Pinpoint the cell where the given text exists, returning its [X, Y] midpoint coordinate. 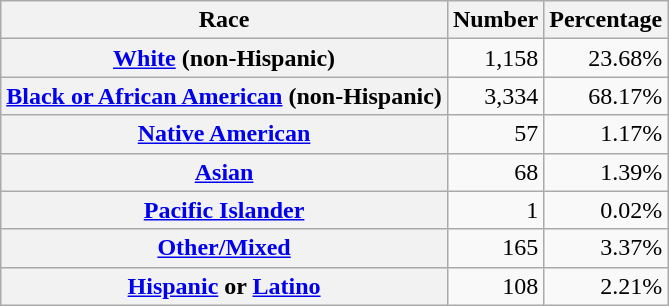
68.17% [606, 96]
Hispanic or Latino [224, 286]
1.17% [606, 134]
White (non-Hispanic) [224, 58]
108 [495, 286]
Percentage [606, 20]
Asian [224, 172]
2.21% [606, 286]
Black or African American (non-Hispanic) [224, 96]
1 [495, 210]
3,334 [495, 96]
57 [495, 134]
68 [495, 172]
0.02% [606, 210]
165 [495, 248]
Number [495, 20]
Other/Mixed [224, 248]
3.37% [606, 248]
Pacific Islander [224, 210]
1,158 [495, 58]
Native American [224, 134]
1.39% [606, 172]
Race [224, 20]
23.68% [606, 58]
